Return the [x, y] coordinate for the center point of the cell that contains the specified text.  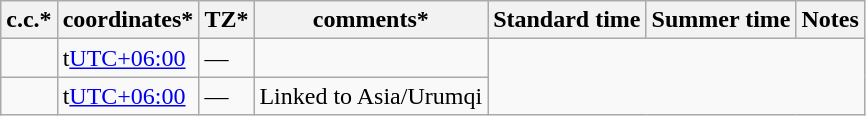
Notes [830, 20]
Standard time [567, 20]
TZ* [226, 20]
c.c.* [29, 20]
Summer time [721, 20]
coordinates* [128, 20]
Linked to Asia/Urumqi [371, 96]
comments* [371, 20]
